Search for the cell housing the specified text and yield its (X, Y) center coordinate. 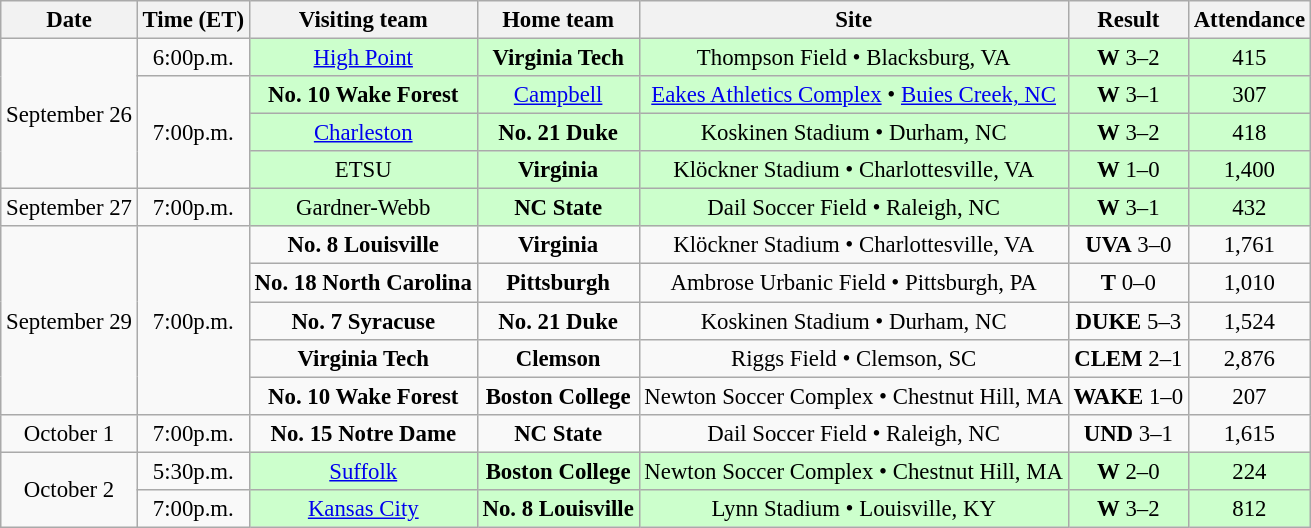
415 (1249, 58)
1,010 (1249, 283)
ETSU (363, 170)
DUKE 5–3 (1128, 321)
1,761 (1249, 245)
September 29 (69, 320)
Campbell (558, 95)
W 2–0 (1128, 471)
6:00p.m. (193, 58)
Time (ET) (193, 20)
Result (1128, 20)
Kansas City (363, 509)
2,876 (1249, 358)
T 0–0 (1128, 283)
Ambrose Urbanic Field • Pittsburgh, PA (854, 283)
CLEM 2–1 (1128, 358)
Eakes Athletics Complex • Buies Creek, NC (854, 95)
W 1–0 (1128, 170)
No. 7 Syracuse (363, 321)
1,400 (1249, 170)
High Point (363, 58)
307 (1249, 95)
812 (1249, 509)
Visiting team (363, 20)
224 (1249, 471)
UVA 3–0 (1128, 245)
1,524 (1249, 321)
Pittsburgh (558, 283)
October 1 (69, 433)
No. 15 Notre Dame (363, 433)
207 (1249, 396)
WAKE 1–0 (1128, 396)
September 27 (69, 208)
No. 18 North Carolina (363, 283)
Home team (558, 20)
Lynn Stadium • Louisville, KY (854, 509)
October 2 (69, 490)
Site (854, 20)
Charleston (363, 133)
Thompson Field • Blacksburg, VA (854, 58)
Riggs Field • Clemson, SC (854, 358)
Suffolk (363, 471)
Gardner-Webb (363, 208)
Date (69, 20)
5:30p.m. (193, 471)
418 (1249, 133)
1,615 (1249, 433)
UND 3–1 (1128, 433)
Attendance (1249, 20)
432 (1249, 208)
Clemson (558, 358)
September 26 (69, 114)
